Determine the [X, Y] coordinate at the center of the cell enclosing the given text.  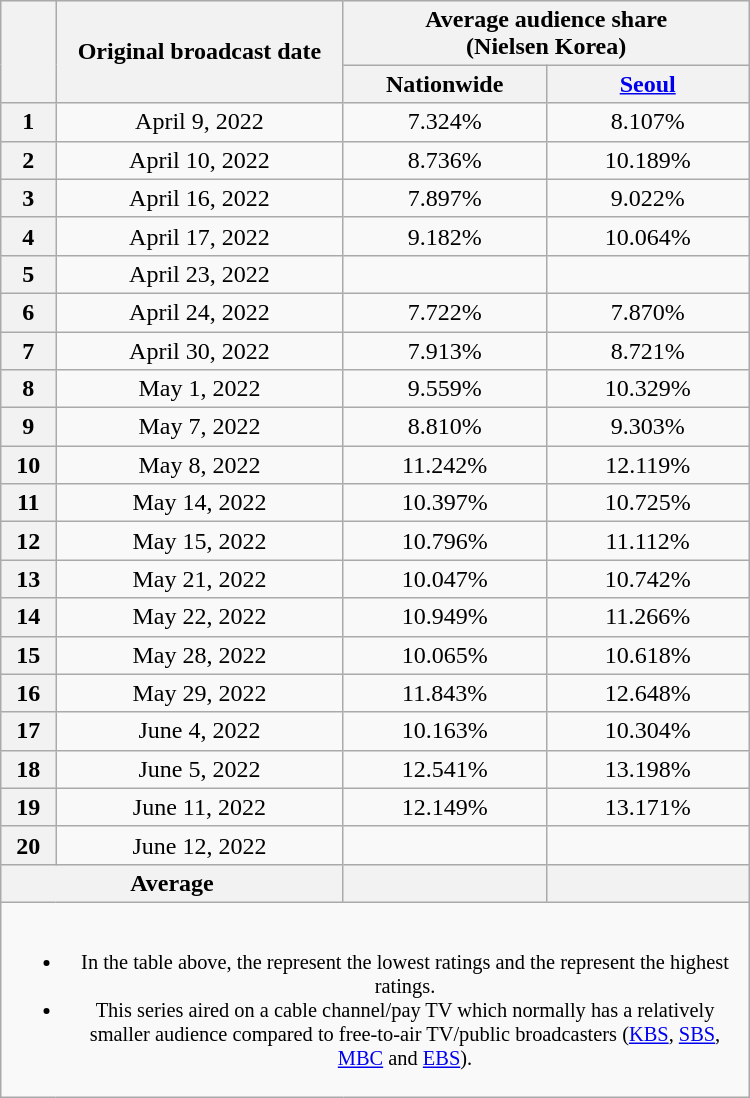
April 16, 2022 [200, 198]
10.618% [648, 655]
June 12, 2022 [200, 845]
8.810% [444, 427]
April 30, 2022 [200, 351]
10.163% [444, 731]
10.047% [444, 579]
Seoul [648, 84]
13.171% [648, 807]
Nationwide [444, 84]
3 [28, 198]
10.397% [444, 503]
11.266% [648, 617]
April 24, 2022 [200, 312]
18 [28, 769]
9.182% [444, 236]
7 [28, 351]
19 [28, 807]
May 21, 2022 [200, 579]
10.065% [444, 655]
20 [28, 845]
12 [28, 541]
10.189% [648, 160]
April 9, 2022 [200, 122]
14 [28, 617]
May 22, 2022 [200, 617]
17 [28, 731]
5 [28, 274]
April 17, 2022 [200, 236]
May 28, 2022 [200, 655]
9.022% [648, 198]
11 [28, 503]
12.648% [648, 693]
16 [28, 693]
4 [28, 236]
10.304% [648, 731]
9 [28, 427]
9.559% [444, 389]
7.324% [444, 122]
2 [28, 160]
June 11, 2022 [200, 807]
6 [28, 312]
April 23, 2022 [200, 274]
1 [28, 122]
May 14, 2022 [200, 503]
11.843% [444, 693]
June 4, 2022 [200, 731]
11.112% [648, 541]
10.064% [648, 236]
Average [172, 883]
9.303% [648, 427]
10.796% [444, 541]
June 5, 2022 [200, 769]
Average audience share(Nielsen Korea) [546, 32]
10.725% [648, 503]
May 15, 2022 [200, 541]
May 1, 2022 [200, 389]
13.198% [648, 769]
7.870% [648, 312]
7.722% [444, 312]
8.107% [648, 122]
8.736% [444, 160]
8 [28, 389]
12.119% [648, 465]
10 [28, 465]
10.949% [444, 617]
12.541% [444, 769]
May 29, 2022 [200, 693]
10.329% [648, 389]
Original broadcast date [200, 52]
8.721% [648, 351]
13 [28, 579]
7.913% [444, 351]
May 8, 2022 [200, 465]
May 7, 2022 [200, 427]
11.242% [444, 465]
April 10, 2022 [200, 160]
15 [28, 655]
12.149% [444, 807]
10.742% [648, 579]
7.897% [444, 198]
